Pinpoint the cell where the given text exists, returning its [X, Y] midpoint coordinate. 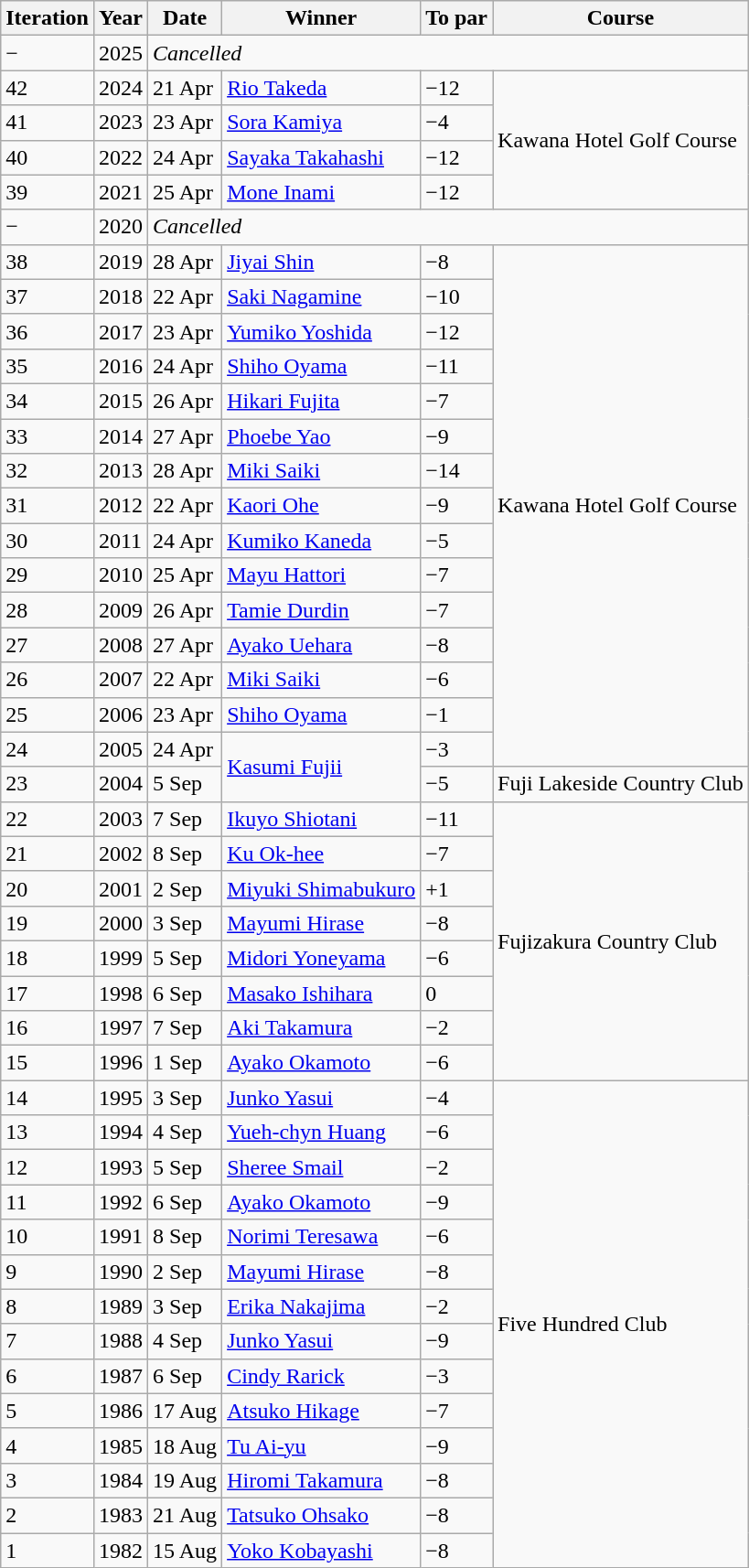
21 Aug [185, 1515]
1985 [121, 1445]
Kumiko Kaneda [322, 541]
8 [48, 1306]
1987 [121, 1376]
Iteration [48, 18]
1998 [121, 993]
21 [48, 854]
Sora Kamiya [322, 123]
18 Aug [185, 1445]
1992 [121, 1202]
Mayu Hattori [322, 575]
Atsuko Hikage [322, 1411]
Ayako Uehara [322, 645]
−14 [457, 471]
1994 [121, 1133]
17 Aug [185, 1411]
7 [48, 1341]
Rio Takeda [322, 88]
24 [48, 749]
Fuji Lakeside Country Club [621, 784]
1984 [121, 1480]
2020 [121, 227]
28 [48, 610]
Ku Ok-hee [322, 854]
Five Hundred Club [621, 1325]
Tatsuko Ohsako [322, 1515]
2021 [121, 192]
2009 [121, 610]
−10 [457, 296]
Tamie Durdin [322, 610]
Yoko Kobayashi [322, 1551]
Sayaka Takahashi [322, 157]
1983 [121, 1515]
2004 [121, 784]
19 Aug [185, 1480]
23 [48, 784]
Midori Yoneyama [322, 958]
2001 [121, 888]
Yumiko Yoshida [322, 331]
Date [185, 18]
1 [48, 1551]
21 Apr [185, 88]
Tu Ai-yu [322, 1445]
Ikuyo Shiotani [322, 819]
37 [48, 296]
1993 [121, 1167]
10 [48, 1237]
1997 [121, 1028]
2015 [121, 401]
2005 [121, 749]
33 [48, 436]
2018 [121, 296]
1995 [121, 1098]
3 [48, 1480]
2000 [121, 923]
Hikari Fujita [322, 401]
38 [48, 262]
Cindy Rarick [322, 1376]
22 [48, 819]
41 [48, 123]
35 [48, 366]
20 [48, 888]
Hiromi Takamura [322, 1480]
34 [48, 401]
2025 [121, 53]
42 [48, 88]
15 Aug [185, 1551]
−1 [457, 714]
Erika Nakajima [322, 1306]
Course [621, 18]
2010 [121, 575]
16 [48, 1028]
19 [48, 923]
Aki Takamura [322, 1028]
Kasumi Fujii [322, 767]
Phoebe Yao [322, 436]
Jiyai Shin [322, 262]
Yueh-chyn Huang [322, 1133]
2 [48, 1515]
1999 [121, 958]
1986 [121, 1411]
27 [48, 645]
Mone Inami [322, 192]
1988 [121, 1341]
2002 [121, 854]
Masako Ishihara [322, 993]
14 [48, 1098]
2017 [121, 331]
25 [48, 714]
2008 [121, 645]
1982 [121, 1551]
2012 [121, 506]
To par [457, 18]
2016 [121, 366]
29 [48, 575]
1996 [121, 1063]
1989 [121, 1306]
2013 [121, 471]
Year [121, 18]
11 [48, 1202]
2022 [121, 157]
15 [48, 1063]
Kaori Ohe [322, 506]
9 [48, 1272]
6 [48, 1376]
Sheree Smail [322, 1167]
2007 [121, 680]
40 [48, 157]
17 [48, 993]
Saki Nagamine [322, 296]
32 [48, 471]
2014 [121, 436]
Fujizakura Country Club [621, 940]
2003 [121, 819]
1990 [121, 1272]
Miyuki Shimabukuro [322, 888]
2011 [121, 541]
1991 [121, 1237]
2024 [121, 88]
30 [48, 541]
13 [48, 1133]
Winner [322, 18]
12 [48, 1167]
26 [48, 680]
2023 [121, 123]
2019 [121, 262]
4 [48, 1445]
5 [48, 1411]
36 [48, 331]
18 [48, 958]
2006 [121, 714]
Norimi Teresawa [322, 1237]
1 Sep [185, 1063]
0 [457, 993]
+1 [457, 888]
39 [48, 192]
31 [48, 506]
